For the text-containing cell, return its midpoint in (X, Y) coordinate format. 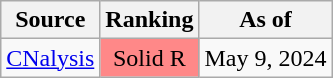
Ranking (150, 20)
CNalysis (50, 58)
Source (50, 20)
May 9, 2024 (266, 58)
As of (266, 20)
Solid R (150, 58)
